Output the [X, Y] coordinate of the center of the cell containing the given text.  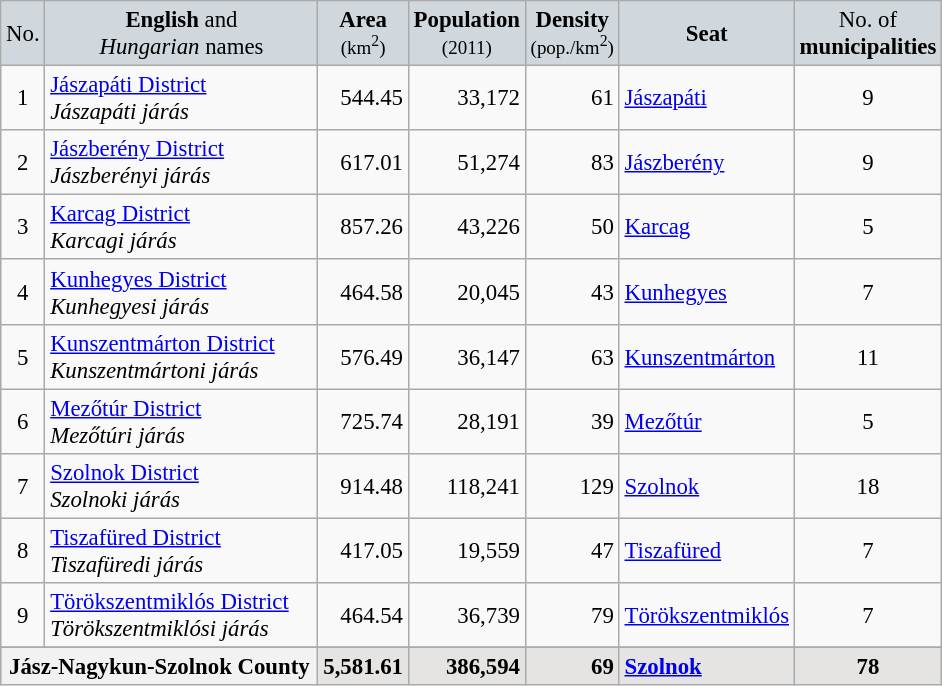
1 [23, 98]
617.01 [363, 162]
5,581.61 [363, 666]
33,172 [466, 98]
Seat [706, 34]
50 [572, 228]
83 [572, 162]
118,241 [466, 486]
43 [572, 292]
464.54 [363, 616]
417.05 [363, 550]
Jászapáti District Jászapáti járás [182, 98]
Population (2011) [466, 34]
36,739 [466, 616]
Jászberény District Jászberényi járás [182, 162]
386,594 [466, 666]
47 [572, 550]
Kunhegyes District Kunhegyesi járás [182, 292]
28,191 [466, 422]
6 [23, 422]
19,559 [466, 550]
Density (pop./km2) [572, 34]
Karcag District Karcagi járás [182, 228]
78 [868, 666]
Kunszentmárton [706, 356]
61 [572, 98]
Szolnok District Szolnoki járás [182, 486]
79 [572, 616]
857.26 [363, 228]
11 [868, 356]
69 [572, 666]
3 [23, 228]
Kunszentmárton District Kunszentmártoni járás [182, 356]
36,147 [466, 356]
18 [868, 486]
Tiszafüred District Tiszafüredi járás [182, 550]
4 [23, 292]
Jászapáti [706, 98]
Jászberény [706, 162]
8 [23, 550]
129 [572, 486]
Mezőtúr [706, 422]
Karcag [706, 228]
Jász-Nagykun-Szolnok County [160, 666]
Törökszentmiklós [706, 616]
43,226 [466, 228]
Area (km2) [363, 34]
914.48 [363, 486]
English andHungarian names [182, 34]
464.58 [363, 292]
Mezőtúr District Mezőtúri járás [182, 422]
725.74 [363, 422]
576.49 [363, 356]
51,274 [466, 162]
No. [23, 34]
No. ofmunicipalities [868, 34]
544.45 [363, 98]
39 [572, 422]
63 [572, 356]
Kunhegyes [706, 292]
20,045 [466, 292]
Törökszentmiklós District Törökszentmiklósi járás [182, 616]
2 [23, 162]
Tiszafüred [706, 550]
